Locate the cell with the specified text and output its (x, y) center coordinate. 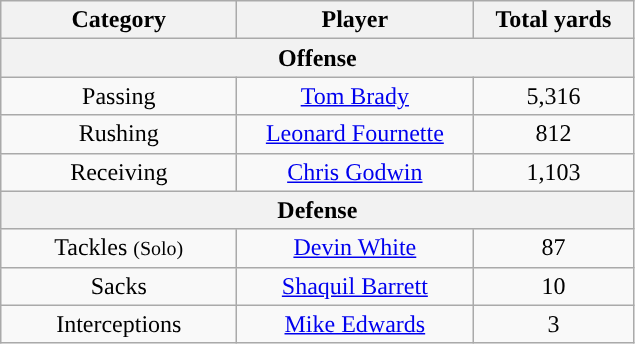
Rushing (119, 134)
Player (355, 20)
5,316 (554, 96)
Sacks (119, 286)
Mike Edwards (355, 324)
Offense (318, 58)
Category (119, 20)
Devin White (355, 248)
Leonard Fournette (355, 134)
Defense (318, 210)
Tom Brady (355, 96)
87 (554, 248)
Passing (119, 96)
Interceptions (119, 324)
Chris Godwin (355, 172)
3 (554, 324)
Total yards (554, 20)
10 (554, 286)
812 (554, 134)
Shaquil Barrett (355, 286)
Tackles (Solo) (119, 248)
1,103 (554, 172)
Receiving (119, 172)
